Return the (x, y) coordinate for the center point of the cell that contains the specified text.  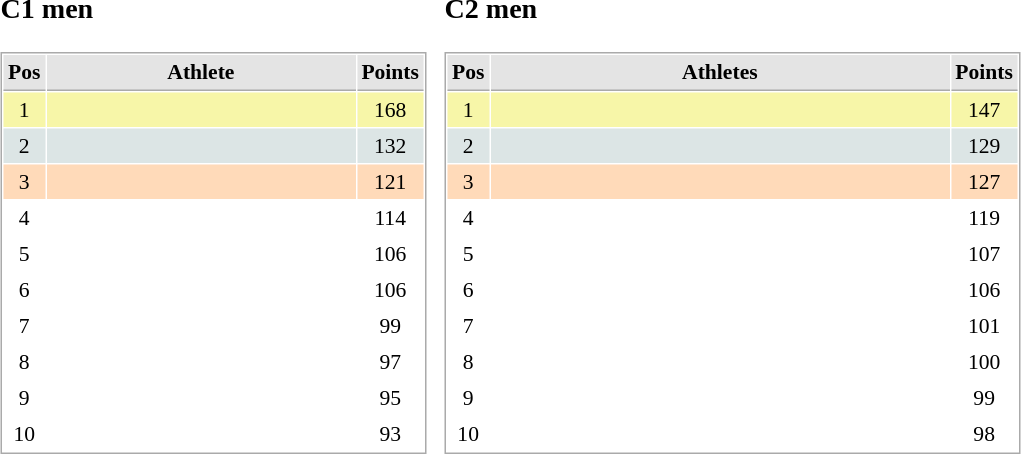
Athlete (200, 74)
101 (984, 326)
100 (984, 362)
129 (984, 146)
119 (984, 218)
98 (984, 434)
132 (390, 146)
Athletes (720, 74)
147 (984, 110)
121 (390, 182)
114 (390, 218)
107 (984, 254)
168 (390, 110)
97 (390, 362)
93 (390, 434)
127 (984, 182)
95 (390, 398)
